Return (x, y) of the center of cell containing provided text 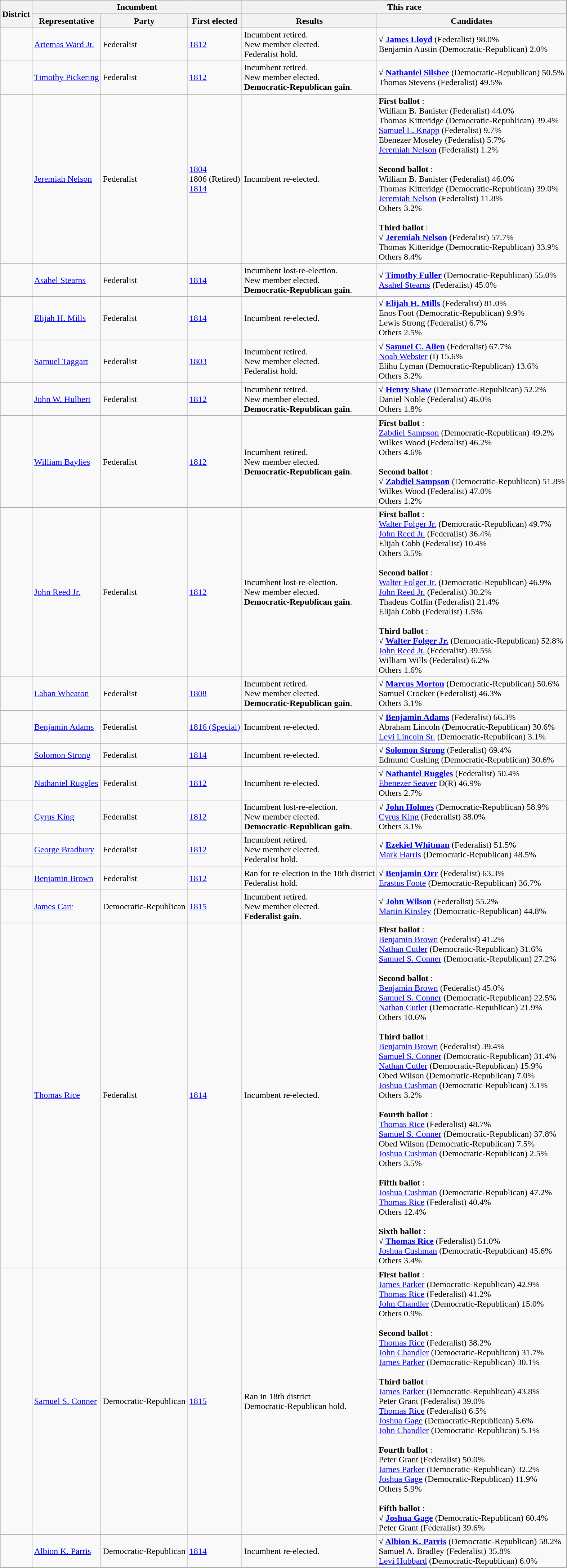
Incumbent (137, 7)
George Bradbury (66, 850)
Incumbent retired.New member elected.Federalist gain. (309, 906)
William Baylies (66, 461)
√ Ezekiel Whitman (Federalist) 51.5%Mark Harris (Democratic-Republican) 48.5% (472, 850)
Timothy Pickering (66, 78)
18041806 (Retired)1814 (215, 179)
Laban Wheaton (66, 693)
1808 (215, 693)
This race (404, 7)
District (16, 14)
√ Benjamin Adams (Federalist) 66.3%Abraham Lincoln (Democratic-Republican) 30.6%Levi Lincoln Sr. (Democratic-Republican) 3.1% (472, 727)
√ Henry Shaw (Democratic-Republican) 52.2%Daniel Noble (Federalist) 46.0%Others 1.8% (472, 399)
Thomas Rice (66, 1095)
√ Elijah H. Mills (Federalist) 81.0%Enos Foot (Democratic-Republican) 9.9%Lewis Strong (Federalist) 6.7%Others 2.5% (472, 318)
Cyrus King (66, 817)
Candidates (472, 21)
Solomon Strong (66, 755)
Ran in 18th districtDemocratic-Republican hold. (309, 1401)
Jeremiah Nelson (66, 179)
Artemas Ward Jr. (66, 44)
Samuel S. Conner (66, 1401)
√ Nathaniel Silsbee (Democratic-Republican) 50.5%Thomas Stevens (Federalist) 49.5% (472, 78)
John Reed Jr. (66, 592)
1816 (Special) (215, 727)
Asahel Stearns (66, 280)
John W. Hulbert (66, 399)
Ran for re-election in the 18th districtFederalist hold. (309, 878)
Benjamin Adams (66, 727)
Nathaniel Ruggles (66, 783)
√ John Wilson (Federalist) 55.2%Martin Kinsley (Democratic-Republican) 44.8% (472, 906)
Results (309, 21)
Representative (66, 21)
Albion K. Parris (66, 1551)
√ Benjamin Orr (Federalist) 63.3%Erastus Foote (Democratic-Republican) 36.7% (472, 878)
√ James Lloyd (Federalist) 98.0%Benjamin Austin (Democratic-Republican) 2.0% (472, 44)
Samuel Taggart (66, 361)
√ John Holmes (Democratic-Republican) 58.9%Cyrus King (Federalist) 38.0%Others 3.1% (472, 817)
√ Nathaniel Ruggles (Federalist) 50.4%Ebenezer Seaver D(R) 46.9%Others 2.7% (472, 783)
√ Timothy Fuller (Democratic-Republican) 55.0%Asahel Stearns (Federalist) 45.0% (472, 280)
Party (144, 21)
Benjamin Brown (66, 878)
1803 (215, 361)
√ Marcus Morton (Democratic-Republican) 50.6%Samuel Crocker (Federalist) 46.3%Others 3.1% (472, 693)
√ Solomon Strong (Federalist) 69.4%Edmund Cushing (Democratic-Republican) 30.6% (472, 755)
James Carr (66, 906)
√ Samuel C. Allen (Federalist) 67.7%Noah Webster (I) 15.6%Elihu Lyman (Democratic-Republican) 13.6%Others 3.2% (472, 361)
First elected (215, 21)
Elijah H. Mills (66, 318)
√ Albion K. Parris (Democratic-Republican) 58.2%Samuel A. Bradley (Federalist) 35.8%Levi Hubbard (Democratic-Republican) 6.0% (472, 1551)
